Identify which cell holds the provided text, then report its (X, Y) central coordinate. 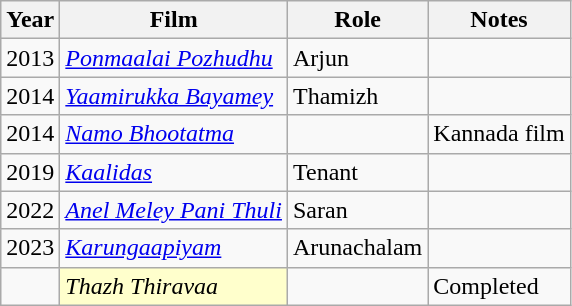
Ponmaalai Pozhudhu (174, 58)
Thazh Thiravaa (174, 286)
Arunachalam (357, 248)
2022 (30, 210)
Kaalidas (174, 172)
Saran (357, 210)
2023 (30, 248)
Arjun (357, 58)
Yaamirukka Bayamey (174, 96)
Karungaapiyam (174, 248)
2013 (30, 58)
Kannada film (499, 134)
Completed (499, 286)
Thamizh (357, 96)
Film (174, 20)
Tenant (357, 172)
Notes (499, 20)
Namo Bhootatma (174, 134)
Role (357, 20)
Year (30, 20)
2019 (30, 172)
Anel Meley Pani Thuli (174, 210)
